Provide the (x, y) coordinate of the cell's center where the given text is located.  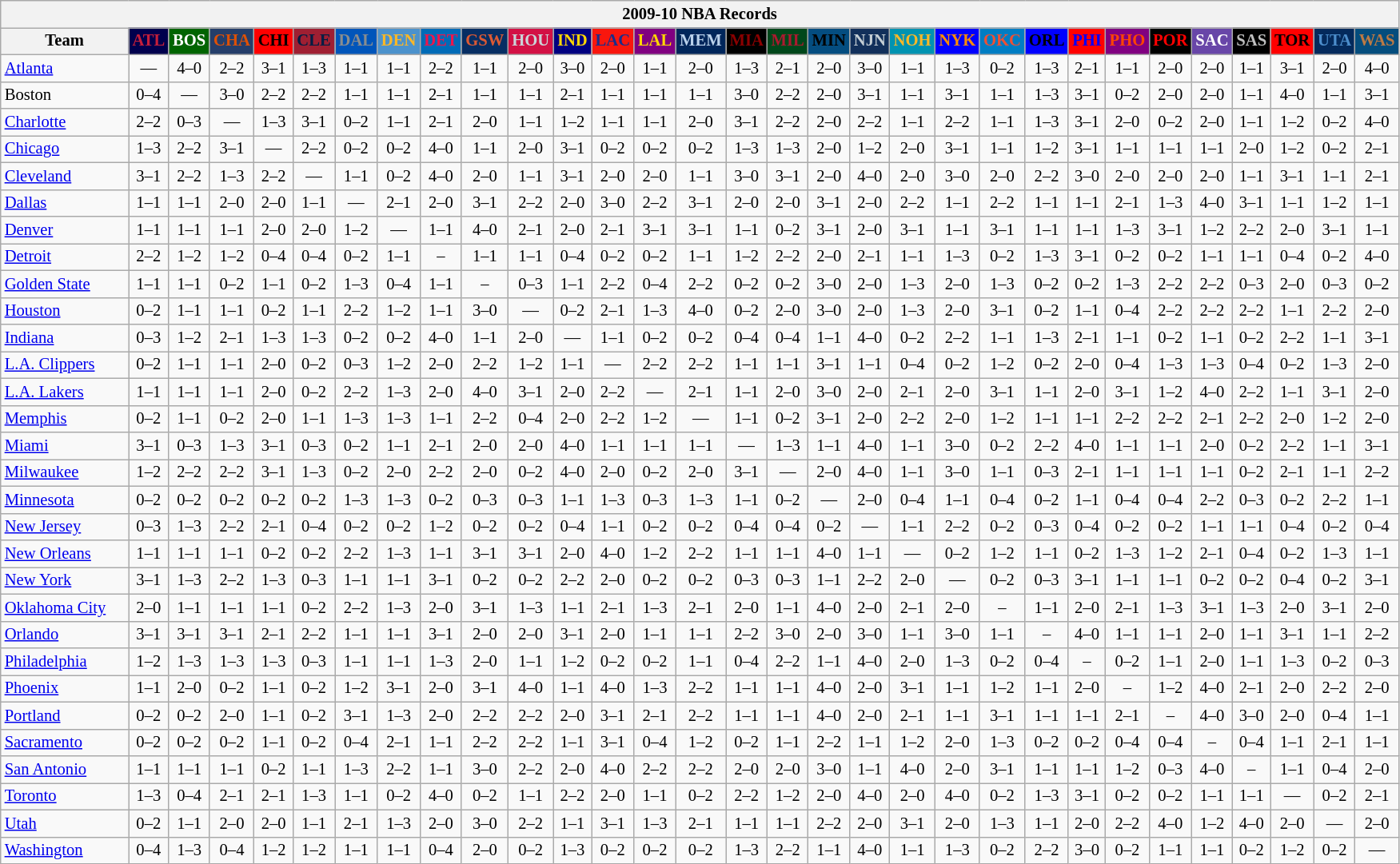
Oklahoma City (65, 607)
Chicago (65, 149)
Philadelphia (65, 661)
POR (1171, 41)
Portland (65, 715)
Utah (65, 823)
Denver (65, 229)
UTA (1334, 41)
CHI (273, 41)
Memphis (65, 419)
SAC (1212, 41)
Minnesota (65, 500)
Toronto (65, 796)
NOH (913, 41)
Sacramento (65, 743)
Indiana (65, 338)
MIA (747, 41)
HOU (531, 41)
Phoenix (65, 688)
NYK (957, 41)
IND (572, 41)
CLE (313, 41)
DEN (398, 41)
MIN (829, 41)
Miami (65, 445)
OKC (1003, 41)
TOR (1292, 41)
MEM (700, 41)
Dallas (65, 203)
2009-10 NBA Records (700, 14)
LAC (612, 41)
Atlanta (65, 68)
DET (441, 41)
LAL (655, 41)
WAS (1377, 41)
Team (65, 41)
PHO (1127, 41)
San Antonio (65, 770)
DAL (357, 41)
PHI (1087, 41)
Orlando (65, 635)
Houston (65, 311)
BOS (189, 41)
MIL (788, 41)
ORL (1047, 41)
L.A. Clippers (65, 364)
Cleveland (65, 176)
SAS (1251, 41)
Golden State (65, 284)
L.A. Lakers (65, 392)
Charlotte (65, 122)
Boston (65, 95)
Washington (65, 850)
NJN (870, 41)
New Jersey (65, 527)
Milwaukee (65, 472)
New Orleans (65, 554)
GSW (485, 41)
CHA (232, 41)
Detroit (65, 257)
ATL (149, 41)
New York (65, 580)
